Provide the [x, y] coordinate of the cell's center where the given text is located.  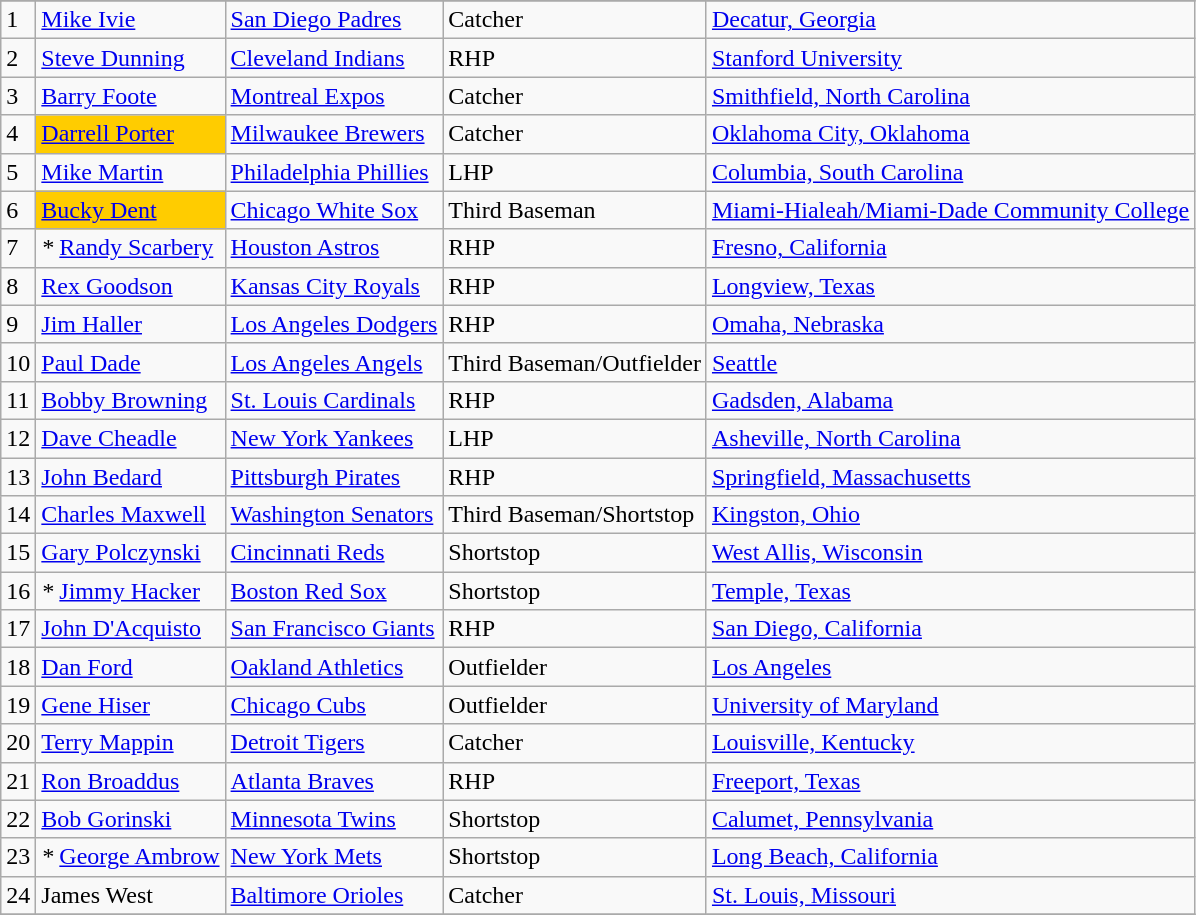
* Randy Scarbery [130, 248]
Chicago White Sox [334, 210]
Bob Gorinski [130, 819]
12 [18, 438]
11 [18, 400]
Los Angeles Angels [334, 362]
7 [18, 248]
Fresno, California [950, 248]
24 [18, 895]
20 [18, 743]
2 [18, 58]
15 [18, 553]
Terry Mappin [130, 743]
Pittsburgh Pirates [334, 477]
John Bedard [130, 477]
San Diego, California [950, 629]
Cleveland Indians [334, 58]
9 [18, 324]
10 [18, 362]
Columbia, South Carolina [950, 172]
Boston Red Sox [334, 591]
Gene Hiser [130, 705]
Steve Dunning [130, 58]
Chicago Cubs [334, 705]
Oklahoma City, Oklahoma [950, 134]
Jim Haller [130, 324]
Detroit Tigers [334, 743]
Smithfield, North Carolina [950, 96]
Los Angeles [950, 667]
Cincinnati Reds [334, 553]
18 [18, 667]
Bucky Dent [130, 210]
Third Baseman/Outfielder [575, 362]
Seattle [950, 362]
Omaha, Nebraska [950, 324]
Temple, Texas [950, 591]
Montreal Expos [334, 96]
Milwaukee Brewers [334, 134]
Rex Goodson [130, 286]
West Allis, Wisconsin [950, 553]
Los Angeles Dodgers [334, 324]
Ron Broaddus [130, 781]
Calumet, Pennsylvania [950, 819]
Barry Foote [130, 96]
Longview, Texas [950, 286]
Dave Cheadle [130, 438]
3 [18, 96]
New York Yankees [334, 438]
Washington Senators [334, 515]
Minnesota Twins [334, 819]
Oakland Athletics [334, 667]
San Diego Padres [334, 20]
San Francisco Giants [334, 629]
Gary Polczynski [130, 553]
Atlanta Braves [334, 781]
New York Mets [334, 857]
University of Maryland [950, 705]
16 [18, 591]
17 [18, 629]
22 [18, 819]
Louisville, Kentucky [950, 743]
14 [18, 515]
23 [18, 857]
Kingston, Ohio [950, 515]
Freeport, Texas [950, 781]
8 [18, 286]
Houston Astros [334, 248]
* George Ambrow [130, 857]
John D'Acquisto [130, 629]
1 [18, 20]
Mike Martin [130, 172]
Baltimore Orioles [334, 895]
Springfield, Massachusetts [950, 477]
Third Baseman [575, 210]
5 [18, 172]
Stanford University [950, 58]
St. Louis, Missouri [950, 895]
Paul Dade [130, 362]
Mike Ivie [130, 20]
21 [18, 781]
Kansas City Royals [334, 286]
19 [18, 705]
Long Beach, California [950, 857]
Miami-Hialeah/Miami-Dade Community College [950, 210]
Gadsden, Alabama [950, 400]
6 [18, 210]
Philadelphia Phillies [334, 172]
Dan Ford [130, 667]
Decatur, Georgia [950, 20]
Third Baseman/Shortstop [575, 515]
Bobby Browning [130, 400]
James West [130, 895]
Darrell Porter [130, 134]
Charles Maxwell [130, 515]
4 [18, 134]
St. Louis Cardinals [334, 400]
* Jimmy Hacker [130, 591]
13 [18, 477]
Asheville, North Carolina [950, 438]
